Search for the cell housing the specified text and yield its [X, Y] center coordinate. 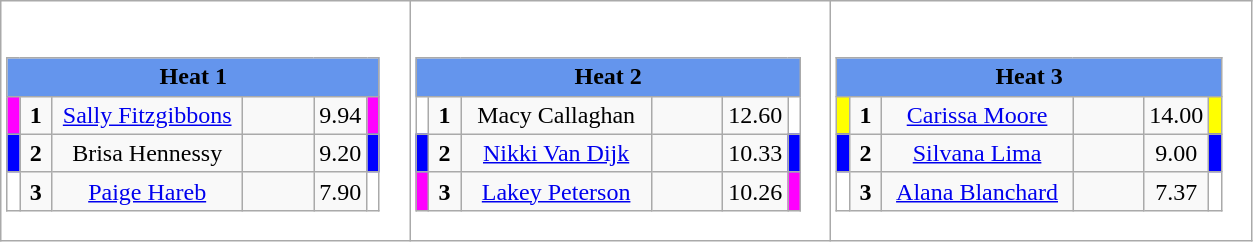
7.37 [1176, 191]
Heat 3 [1029, 77]
9.94 [340, 115]
7.90 [340, 191]
Paige Hareb [148, 191]
9.00 [1176, 153]
Heat 1 [193, 77]
Brisa Hennessy [148, 153]
Sally Fitzgibbons [148, 115]
Silvana Lima [978, 153]
10.26 [756, 191]
Heat 2 [608, 77]
14.00 [1176, 115]
Macy Callaghan [556, 115]
9.20 [340, 153]
12.60 [756, 115]
Alana Blanchard [978, 191]
Nikki Van Dijk [556, 153]
Heat 1 1 Sally Fitzgibbons 9.94 2 Brisa Hennessy 9.20 3 Paige Hareb 7.90 [206, 121]
10.33 [756, 153]
Lakey Peterson [556, 191]
Heat 2 1 Macy Callaghan 12.60 2 Nikki Van Dijk 10.33 3 Lakey Peterson 10.26 [620, 121]
Carissa Moore [978, 115]
Heat 3 1 Carissa Moore 14.00 2 Silvana Lima 9.00 3 Alana Blanchard 7.37 [1042, 121]
